Return the [X, Y] coordinate for the center point of the cell that contains the specified text.  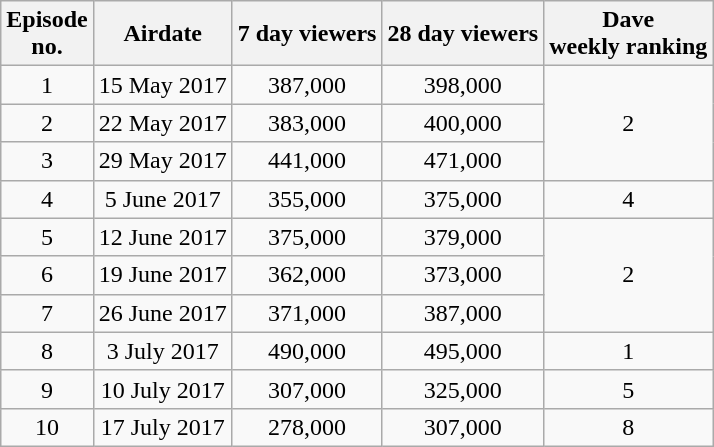
7 day viewers [307, 34]
Daveweekly ranking [628, 34]
379,000 [463, 237]
26 June 2017 [162, 313]
490,000 [307, 351]
400,000 [463, 123]
355,000 [307, 199]
398,000 [463, 85]
28 day viewers [463, 34]
10 July 2017 [162, 389]
29 May 2017 [162, 161]
19 June 2017 [162, 275]
22 May 2017 [162, 123]
Episodeno. [47, 34]
17 July 2017 [162, 427]
7 [47, 313]
6 [47, 275]
383,000 [307, 123]
15 May 2017 [162, 85]
5 June 2017 [162, 199]
3 [47, 161]
278,000 [307, 427]
3 July 2017 [162, 351]
471,000 [463, 161]
325,000 [463, 389]
441,000 [307, 161]
12 June 2017 [162, 237]
495,000 [463, 351]
9 [47, 389]
10 [47, 427]
373,000 [463, 275]
362,000 [307, 275]
Airdate [162, 34]
371,000 [307, 313]
